Return (x, y) of the center of cell containing provided text 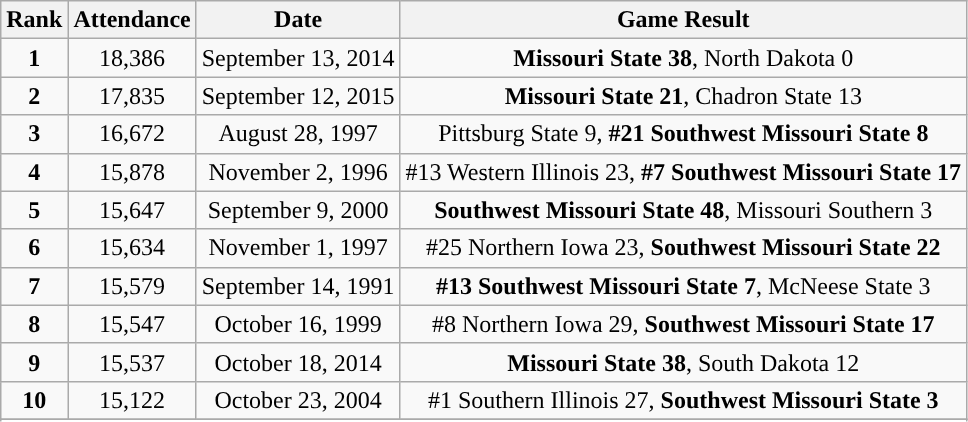
15,122 (132, 400)
November 2, 1996 (298, 172)
October 18, 2014 (298, 362)
#13 Western Illinois 23, #7 Southwest Missouri State 17 (684, 172)
10 (34, 400)
Game Result (684, 20)
Rank (34, 20)
3 (34, 134)
Missouri State 38, South Dakota 12 (684, 362)
October 16, 1999 (298, 324)
15,647 (132, 210)
November 1, 1997 (298, 248)
October 23, 2004 (298, 400)
5 (34, 210)
Missouri State 38, North Dakota 0 (684, 58)
18,386 (132, 58)
#13 Southwest Missouri State 7, McNeese State 3 (684, 286)
2 (34, 96)
1 (34, 58)
15,878 (132, 172)
15,634 (132, 248)
9 (34, 362)
Attendance (132, 20)
Date (298, 20)
Pittsburg State 9, #21 Southwest Missouri State 8 (684, 134)
Southwest Missouri State 48, Missouri Southern 3 (684, 210)
17,835 (132, 96)
15,537 (132, 362)
8 (34, 324)
September 13, 2014 (298, 58)
September 12, 2015 (298, 96)
#1 Southern Illinois 27, Southwest Missouri State 3 (684, 400)
September 9, 2000 (298, 210)
7 (34, 286)
#25 Northern Iowa 23, Southwest Missouri State 22 (684, 248)
16,672 (132, 134)
Missouri State 21, Chadron State 13 (684, 96)
August 28, 1997 (298, 134)
15,579 (132, 286)
4 (34, 172)
#8 Northern Iowa 29, Southwest Missouri State 17 (684, 324)
6 (34, 248)
September 14, 1991 (298, 286)
15,547 (132, 324)
